Identify which cell holds the provided text, then report its (X, Y) central coordinate. 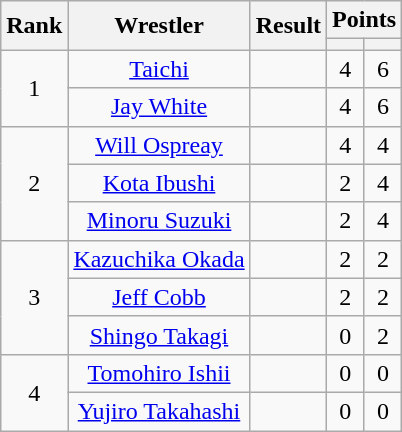
Taichi (159, 69)
Minoru Suzuki (159, 221)
Yujiro Takahashi (159, 411)
Will Ospreay (159, 145)
1 (34, 88)
Wrestler (159, 26)
Kota Ibushi (159, 183)
Result (288, 26)
3 (34, 297)
Kazuchika Okada (159, 259)
Points (364, 20)
Shingo Takagi (159, 335)
Tomohiro Ishii (159, 373)
Jay White (159, 107)
Rank (34, 26)
Jeff Cobb (159, 297)
